Provide the [x, y] coordinate of the cell's center where the given text is located.  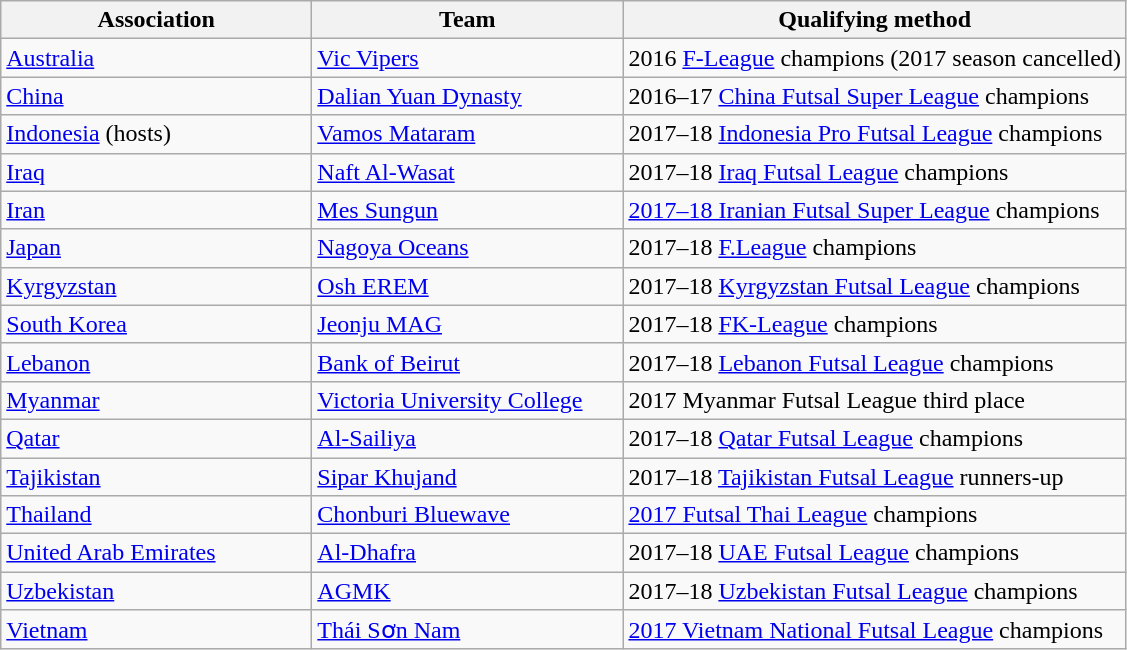
Team [468, 20]
Thailand [156, 515]
Qualifying method [875, 20]
2017–18 Lebanon Futsal League champions [875, 362]
Victoria University College [468, 400]
Osh EREM [468, 286]
Tajikistan [156, 477]
2017 Futsal Thai League champions [875, 515]
South Korea [156, 324]
Indonesia (hosts) [156, 134]
China [156, 96]
Jeonju MAG [468, 324]
Australia [156, 58]
2017–18 Uzbekistan Futsal League champions [875, 591]
Nagoya Oceans [468, 248]
Myanmar [156, 400]
Vic Vipers [468, 58]
Iraq [156, 172]
Japan [156, 248]
AGMK [468, 591]
2017–18 Iranian Futsal Super League champions [875, 210]
Naft Al-Wasat [468, 172]
2017–18 Tajikistan Futsal League runners-up [875, 477]
2017–18 F.League champions [875, 248]
Vietnam [156, 630]
Thái Sơn Nam [468, 630]
Association [156, 20]
2017–18 UAE Futsal League champions [875, 553]
United Arab Emirates [156, 553]
2017–18 Indonesia Pro Futsal League champions [875, 134]
Mes Sungun [468, 210]
Chonburi Bluewave [468, 515]
Kyrgyzstan [156, 286]
Qatar [156, 438]
Vamos Mataram [468, 134]
2017–18 FK-League champions [875, 324]
Sipar Khujand [468, 477]
2017–18 Qatar Futsal League champions [875, 438]
2017 Myanmar Futsal League third place [875, 400]
2017–18 Iraq Futsal League champions [875, 172]
2016 F-League champions (2017 season cancelled) [875, 58]
Al-Sailiya [468, 438]
2017–18 Kyrgyzstan Futsal League champions [875, 286]
Uzbekistan [156, 591]
Iran [156, 210]
Bank of Beirut [468, 362]
2016–17 China Futsal Super League champions [875, 96]
Dalian Yuan Dynasty [468, 96]
Lebanon [156, 362]
2017 Vietnam National Futsal League champions [875, 630]
Al-Dhafra [468, 553]
